For the text-containing cell, return its midpoint in [x, y] coordinate format. 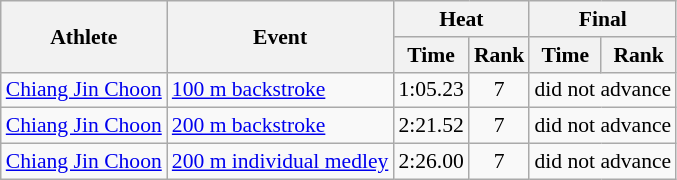
200 m individual medley [280, 162]
100 m backstroke [280, 90]
2:26.00 [430, 162]
Final [602, 19]
2:21.52 [430, 126]
200 m backstroke [280, 126]
Event [280, 36]
1:05.23 [430, 90]
Heat [461, 19]
Athlete [84, 36]
